Return (x, y) of the center of cell containing provided text 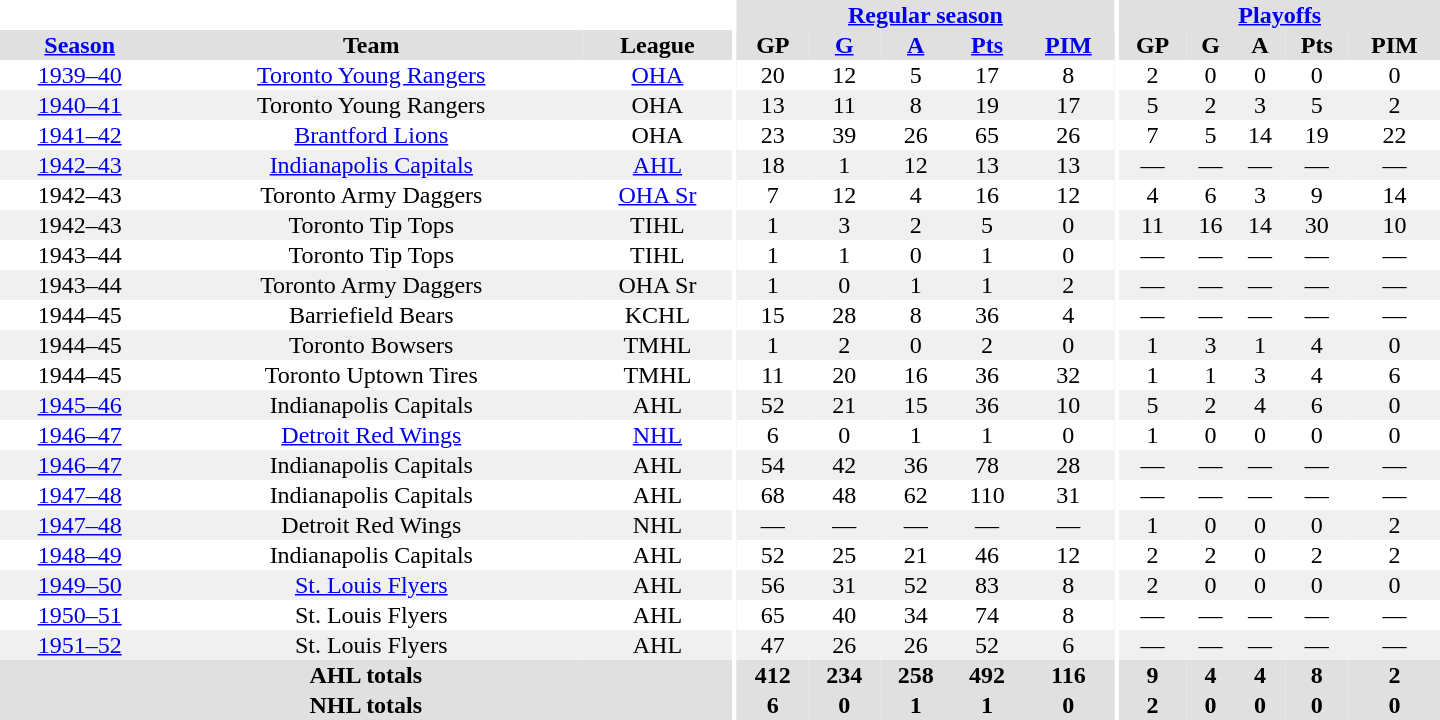
62 (916, 495)
34 (916, 615)
22 (1394, 135)
54 (772, 465)
492 (986, 675)
74 (986, 615)
1948–49 (80, 555)
258 (916, 675)
56 (772, 585)
League (657, 45)
46 (986, 555)
1951–52 (80, 645)
78 (986, 465)
47 (772, 645)
68 (772, 495)
1940–41 (80, 105)
42 (844, 465)
NHL totals (366, 705)
32 (1068, 375)
1950–51 (80, 615)
Toronto Bowsers (371, 345)
Regular season (926, 15)
116 (1068, 675)
1945–46 (80, 405)
83 (986, 585)
48 (844, 495)
KCHL (657, 315)
Team (371, 45)
Toronto Uptown Tires (371, 375)
30 (1317, 225)
1939–40 (80, 75)
110 (986, 495)
25 (844, 555)
412 (772, 675)
1949–50 (80, 585)
Playoffs (1280, 15)
1941–42 (80, 135)
Barriefield Bears (371, 315)
AHL totals (366, 675)
234 (844, 675)
39 (844, 135)
18 (772, 165)
Season (80, 45)
40 (844, 615)
Brantford Lions (371, 135)
23 (772, 135)
